Return (X, Y) of the center of cell containing provided text 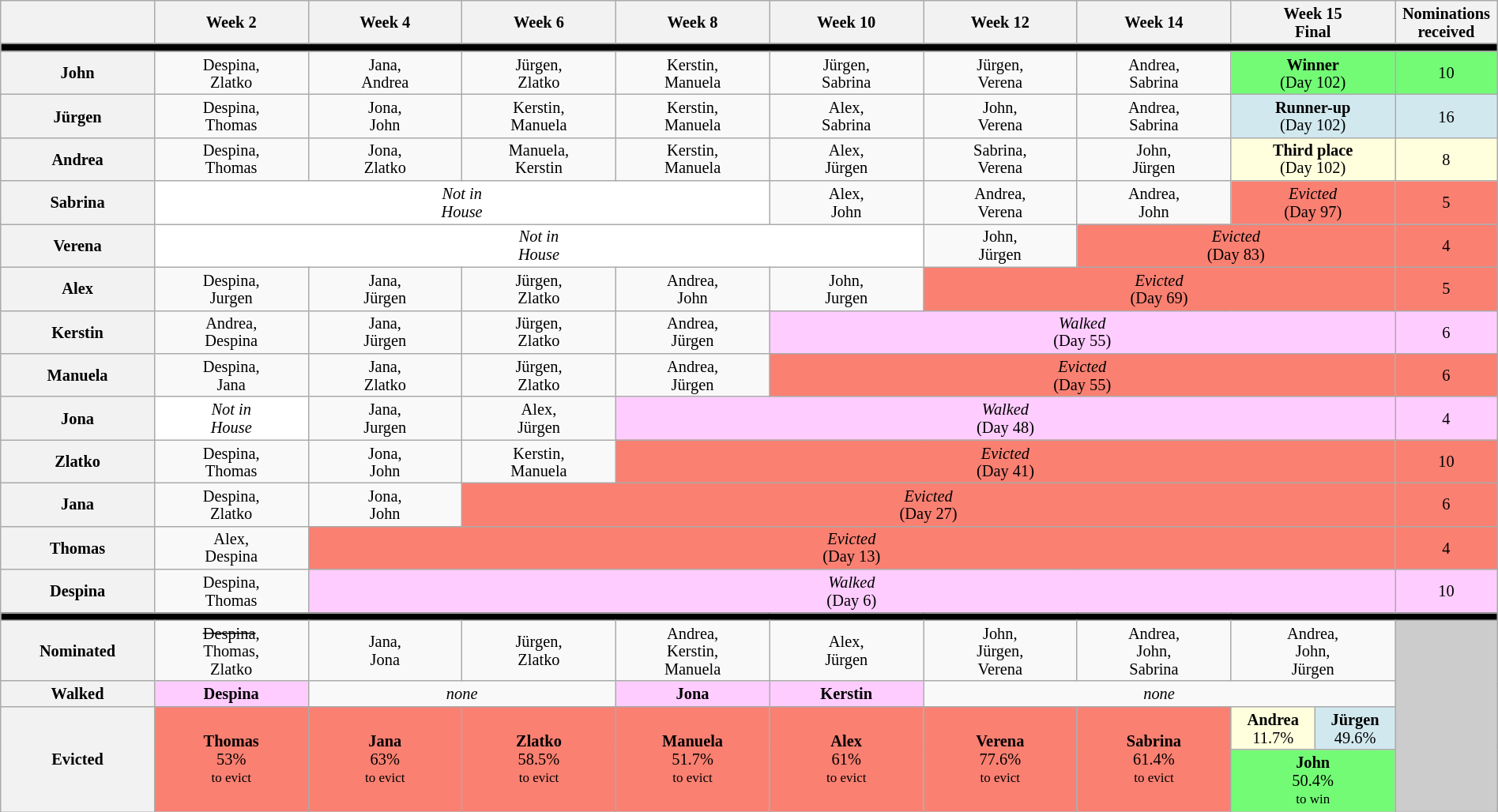
Jana,Zlatko (386, 374)
Evicted(Day 41) (1005, 461)
Jürgen (77, 115)
Sabrina61.4%to evict (1154, 758)
Third place(Day 102) (1313, 160)
Verena (77, 245)
Andrea,John,Sabrina (1154, 651)
Week 4 (386, 22)
Week 10 (847, 22)
Zlatko58.5%to evict (539, 758)
Jana,Jurgen (386, 419)
Walked(Day 48) (1005, 419)
Jana (77, 504)
Week 12 (1000, 22)
Evicted (77, 758)
Evicted(Day 55) (1082, 374)
Manuela,Kerstin (539, 160)
Nominated (77, 651)
Walked(Day 6) (852, 591)
Andrea,John,Jürgen (1313, 651)
8 (1447, 160)
Week 8 (692, 22)
Jürgen49.6% (1356, 728)
Runner-up(Day 102) (1313, 115)
Evicted(Day 83) (1236, 245)
Manuela51.7%to evict (692, 758)
Andrea,Despina (231, 332)
Thomas (77, 548)
Zlatko (77, 461)
Evicted(Day 69) (1158, 289)
John,Jurgen (847, 289)
Andrea11.7% (1274, 728)
Andrea (77, 160)
Evicted(Day 13) (852, 548)
Jana,Jona (386, 651)
Evicted(Day 27) (929, 504)
Nominations received (1447, 22)
Jürgen,Verena (1000, 73)
Sabrina (77, 202)
John (77, 73)
Jana,Andrea (386, 73)
Andrea,Kerstin,Manuela (692, 651)
Alex61%to evict (847, 758)
Manuela (77, 374)
Week 15Final (1313, 22)
Thomas53%to evict (231, 758)
Jürgen,Sabrina (847, 73)
Week 14 (1154, 22)
Despina,Jana (231, 374)
John,Verena (1000, 115)
Jana63%to evict (386, 758)
Sabrina,Verena (1000, 160)
John,Jürgen,Verena (1000, 651)
Despina,Thomas,Zlatko (231, 651)
Walked (77, 694)
Week 6 (539, 22)
John50.4%to win (1313, 780)
Evicted(Day 97) (1313, 202)
Alex (77, 289)
Week 2 (231, 22)
Alex,Sabrina (847, 115)
16 (1447, 115)
Alex,John (847, 202)
Walked(Day 55) (1082, 332)
Alex,Despina (231, 548)
Verena77.6%to evict (1000, 758)
Jona,Zlatko (386, 160)
Winner(Day 102) (1313, 73)
Despina,Jurgen (231, 289)
Andrea,Verena (1000, 202)
